Output the [x, y] coordinate of the center of the cell containing the given text.  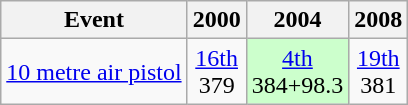
Event [94, 20]
10 metre air pistol [94, 72]
2008 [378, 20]
2000 [216, 20]
2004 [298, 20]
19th381 [378, 72]
16th379 [216, 72]
4th384+98.3 [298, 72]
